For the text-containing cell, return its midpoint in [x, y] coordinate format. 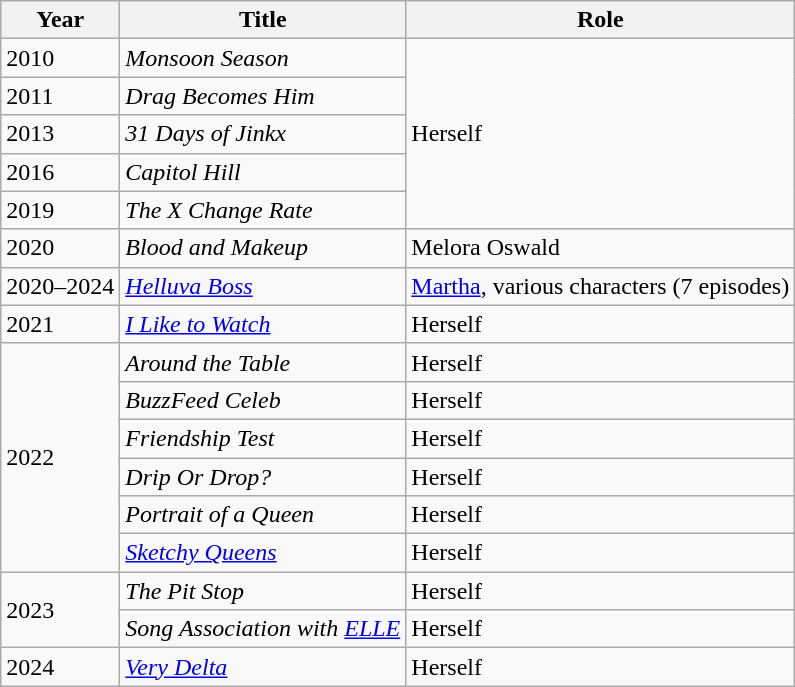
2021 [60, 324]
Helluva Boss [263, 286]
Year [60, 20]
2023 [60, 610]
Around the Table [263, 362]
Very Delta [263, 667]
Melora Oswald [600, 248]
The Pit Stop [263, 591]
Friendship Test [263, 438]
BuzzFeed Celeb [263, 400]
Capitol Hill [263, 172]
2022 [60, 457]
Song Association with ELLE [263, 629]
2019 [60, 210]
Monsoon Season [263, 58]
The X Change Rate [263, 210]
2020–2024 [60, 286]
I Like to Watch [263, 324]
Blood and Makeup [263, 248]
31 Days of Jinkx [263, 134]
Title [263, 20]
2013 [60, 134]
2016 [60, 172]
Portrait of a Queen [263, 515]
Drag Becomes Him [263, 96]
2011 [60, 96]
2024 [60, 667]
Martha, various characters (7 episodes) [600, 286]
Drip Or Drop? [263, 477]
Sketchy Queens [263, 553]
Role [600, 20]
2010 [60, 58]
2020 [60, 248]
